Locate the cell with the specified text and output its (X, Y) center coordinate. 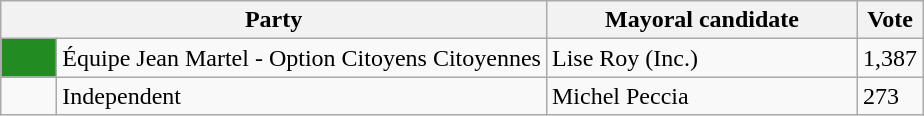
Independent (302, 96)
Vote (890, 20)
Party (274, 20)
Mayoral candidate (702, 20)
273 (890, 96)
Lise Roy (Inc.) (702, 58)
Équipe Jean Martel - Option Citoyens Citoyennes (302, 58)
Michel Peccia (702, 96)
1,387 (890, 58)
